Pinpoint the cell where the given text exists, returning its (X, Y) midpoint coordinate. 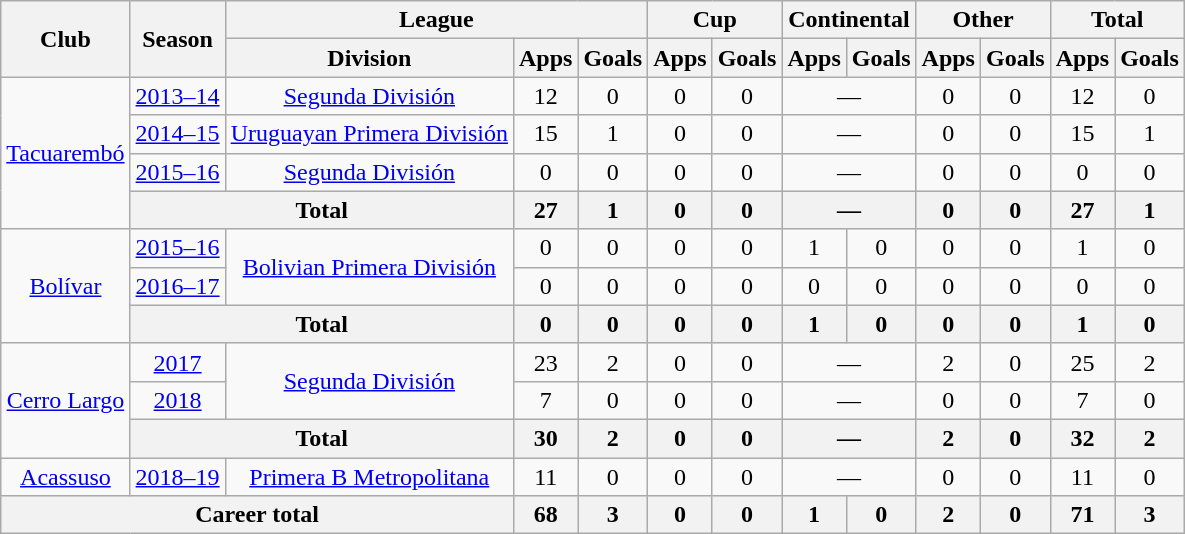
Primera B Metropolitana (369, 477)
2013–14 (178, 96)
Cerro Largo (66, 400)
Club (66, 39)
2014–15 (178, 134)
Uruguayan Primera División (369, 134)
32 (1082, 438)
2017 (178, 362)
2018–19 (178, 477)
Division (369, 58)
Bolivian Primera División (369, 267)
Continental (849, 20)
68 (545, 515)
Acassuso (66, 477)
2018 (178, 400)
Cup (715, 20)
30 (545, 438)
71 (1082, 515)
Other (983, 20)
League (436, 20)
25 (1082, 362)
Season (178, 39)
23 (545, 362)
Career total (258, 515)
Tacuarembó (66, 153)
2016–17 (178, 286)
Bolívar (66, 286)
